For the text-containing cell, return its midpoint in (X, Y) coordinate format. 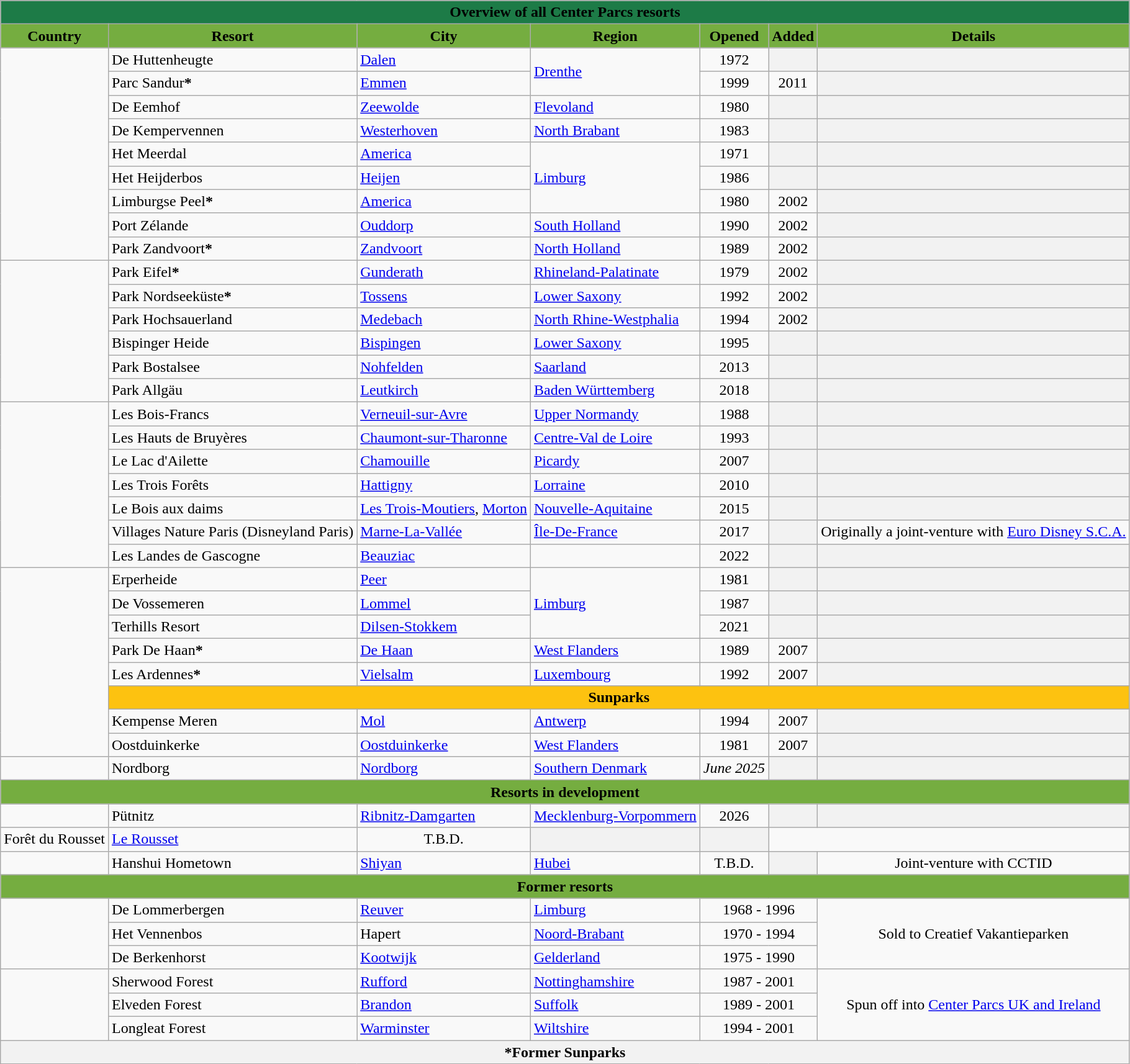
1971 (734, 154)
1987 (734, 603)
2013 (734, 367)
Île-De-France (615, 532)
Former resorts (565, 886)
Sold to Creatief Vakantieparken (974, 934)
Country (55, 36)
Brandon (444, 1004)
Les Trois Forêts (232, 485)
Verneuil-sur-Avre (444, 414)
Les Bois-Francs (232, 414)
Upper Normandy (615, 414)
Gunderath (444, 272)
Leutkirch (444, 390)
Park Eifel* (232, 272)
North Holland (615, 248)
Bispingen (444, 343)
Chaumont-sur-Tharonne (444, 438)
Wiltshire (615, 1028)
Park Allgäu (232, 390)
Luxembourg (615, 674)
Details (974, 36)
Overview of all Center Parcs resorts (565, 12)
1979 (734, 272)
Kootwijk (444, 957)
Dilsen-Stokkem (444, 626)
De Kempervennen (232, 130)
Mecklenburg-Vorpommern (615, 816)
De Haan (444, 650)
1970 - 1994 (759, 934)
Hapert (444, 934)
Rufford (444, 981)
2022 (734, 556)
Rhineland-Palatinate (615, 272)
Heijen (444, 178)
Forêt du Rousset (55, 839)
Le Lac d'Ailette (232, 461)
Westerhoven (444, 130)
Southern Denmark (615, 769)
Limburgse Peel* (232, 201)
Ribnitz-Damgarten (444, 816)
1994 - 2001 (759, 1028)
Dalen (444, 60)
Originally a joint-venture with Euro Disney S.C.A. (974, 532)
Added (793, 36)
Park Hochsauerland (232, 320)
De Lommerbergen (232, 910)
Hanshui Hometown (232, 863)
Hattigny (444, 485)
June 2025 (734, 769)
Gelderland (615, 957)
1995 (734, 343)
1987 - 2001 (759, 981)
Sunparks (618, 698)
2026 (734, 816)
1986 (734, 178)
Park Nordseeküste* (232, 296)
Zandvoort (444, 248)
1968 - 1996 (759, 910)
2018 (734, 390)
2017 (734, 532)
Het Vennenbos (232, 934)
2021 (734, 626)
Lorraine (615, 485)
Emmen (444, 83)
1975 - 1990 (759, 957)
Le Bois aux daims (232, 508)
Region (615, 36)
Sherwood Forest (232, 981)
Villages Nature Paris (Disneyland Paris) (232, 532)
2015 (734, 508)
1988 (734, 414)
North Brabant (615, 130)
1983 (734, 130)
Le Rousset (232, 839)
Marne-La-Vallée (444, 532)
Lommel (444, 603)
Bispinger Heide (232, 343)
City (444, 36)
2010 (734, 485)
Picardy (615, 461)
Shiyan (444, 863)
Reuver (444, 910)
Parc Sandur* (232, 83)
Port Zélande (232, 225)
Het Heijderbos (232, 178)
Resorts in development (565, 792)
Centre-Val de Loire (615, 438)
Terhills Resort (232, 626)
Les Hauts de Bruyères (232, 438)
Suffolk (615, 1004)
Kempense Meren (232, 721)
Chamouille (444, 461)
Spun off into Center Parcs UK and Ireland (974, 1004)
Peer (444, 579)
Opened (734, 36)
Park Bostalsee (232, 367)
Park Zandvoort* (232, 248)
De Berkenhorst (232, 957)
Het Meerdal (232, 154)
North Rhine-Westphalia (615, 320)
Flevoland (615, 107)
Longleat Forest (232, 1028)
Warminster (444, 1028)
1989 - 2001 (759, 1004)
Baden Württemberg (615, 390)
Drenthe (615, 71)
Les Landes de Gascogne (232, 556)
Vielsalm (444, 674)
1990 (734, 225)
Les Ardennes* (232, 674)
2011 (793, 83)
Beauziac (444, 556)
Joint-venture with CCTID (974, 863)
1993 (734, 438)
*Former Sunparks (565, 1052)
Antwerp (615, 721)
Tossens (444, 296)
1972 (734, 60)
South Holland (615, 225)
Erperheide (232, 579)
Ouddorp (444, 225)
Mol (444, 721)
Nottinghamshire (615, 981)
De Huttenheugte (232, 60)
Noord-Brabant (615, 934)
Nouvelle-Aquitaine (615, 508)
Hubei (615, 863)
Resort (232, 36)
Saarland (615, 367)
Nohfelden (444, 367)
Les Trois-Moutiers, Morton (444, 508)
Pütnitz (232, 816)
De Eemhof (232, 107)
De Vossemeren (232, 603)
Elveden Forest (232, 1004)
1999 (734, 83)
Park De Haan* (232, 650)
Zeewolde (444, 107)
Medebach (444, 320)
